Identify which cell holds the provided text, then report its (x, y) central coordinate. 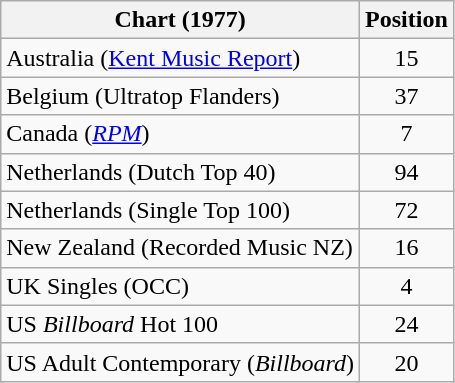
7 (407, 134)
24 (407, 324)
16 (407, 248)
Belgium (Ultratop Flanders) (180, 96)
Position (407, 20)
Netherlands (Single Top 100) (180, 210)
Netherlands (Dutch Top 40) (180, 172)
Australia (Kent Music Report) (180, 58)
Chart (1977) (180, 20)
94 (407, 172)
US Adult Contemporary (Billboard) (180, 362)
New Zealand (Recorded Music NZ) (180, 248)
72 (407, 210)
37 (407, 96)
US Billboard Hot 100 (180, 324)
15 (407, 58)
UK Singles (OCC) (180, 286)
Canada (RPM) (180, 134)
20 (407, 362)
4 (407, 286)
